From the cell containing the given text, extract its center point as [X, Y] coordinate. 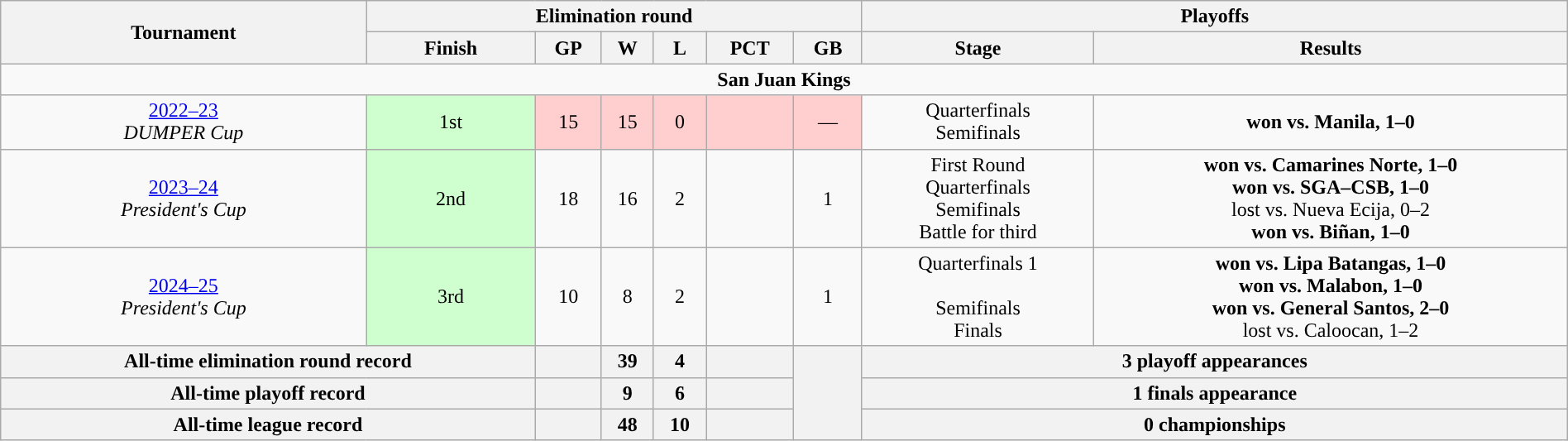
Finish [451, 48]
16 [627, 199]
L [680, 48]
Quarterfinals 1 Semifinals Finals [978, 296]
0 [680, 122]
Elimination round [614, 17]
Tournament [184, 32]
8 [627, 296]
4 [680, 362]
San Juan Kings [784, 79]
All-time playoff record [268, 393]
GP [568, 48]
GB [828, 48]
1st [451, 122]
won vs. Manila, 1–0 [1331, 122]
39 [627, 362]
All-time league record [268, 424]
All-time elimination round record [268, 362]
9 [627, 393]
2022–23 DUMPER Cup [184, 122]
48 [627, 424]
PCT [750, 48]
2023–24 President's Cup [184, 199]
0 championships [1214, 424]
First Round Quarterfinals Semifinals Battle for third [978, 199]
won vs. Camarines Norte, 1–0 won vs. SGA–CSB, 1–0 lost vs. Nueva Ecija, 0–2 won vs. Biñan, 1–0 [1331, 199]
3rd [451, 296]
Playoffs [1214, 17]
won vs. Lipa Batangas, 1–0 won vs. Malabon, 1–0 won vs. General Santos, 2–0 lost vs. Caloocan, 1–2 [1331, 296]
18 [568, 199]
2nd [451, 199]
— [828, 122]
6 [680, 393]
2024–25 President's Cup [184, 296]
Quarterfinals Semifinals [978, 122]
Stage [978, 48]
W [627, 48]
1 finals appearance [1214, 393]
3 playoff appearances [1214, 362]
Results [1331, 48]
